Find where the given text appears and provide that cell's center as [x, y] coordinate. 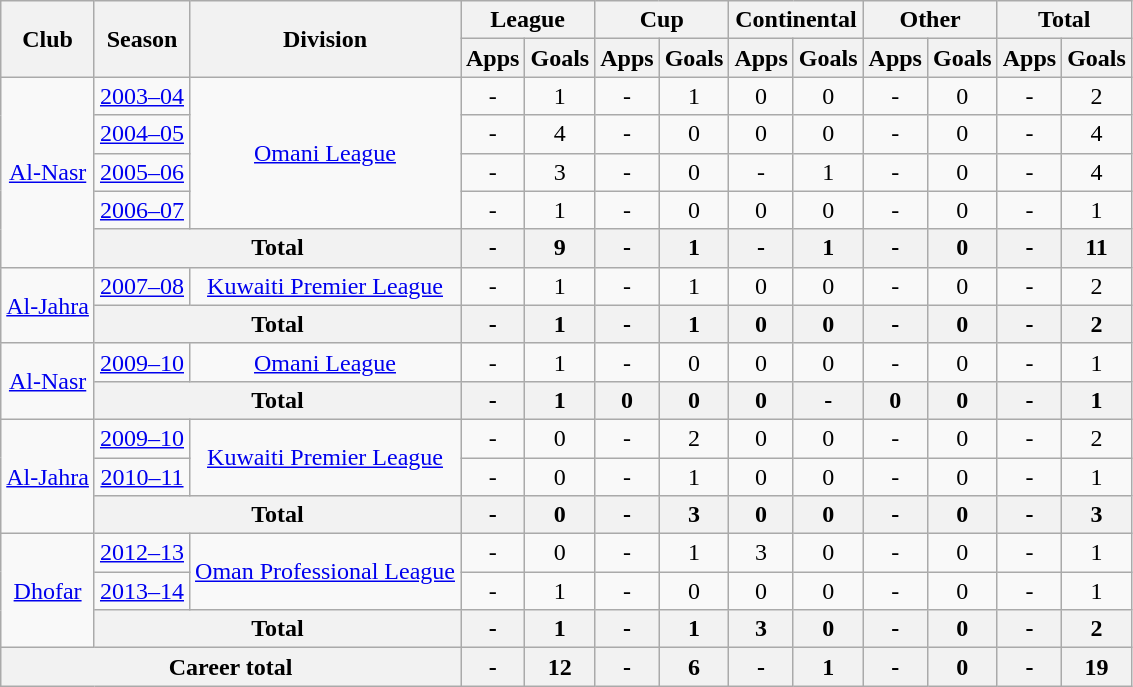
11 [1097, 248]
Career total [231, 667]
Cup [662, 20]
12 [560, 667]
2005–06 [142, 172]
Continental [796, 20]
Other [930, 20]
2013–14 [142, 591]
2004–05 [142, 134]
9 [560, 248]
2006–07 [142, 210]
2010–11 [142, 477]
Dhofar [48, 591]
Division [326, 39]
19 [1097, 667]
League [527, 20]
2012–13 [142, 553]
Season [142, 39]
Oman Professional League [326, 572]
2003–04 [142, 96]
Club [48, 39]
6 [694, 667]
2007–08 [142, 286]
